Pinpoint the cell where the given text exists, returning its (x, y) midpoint coordinate. 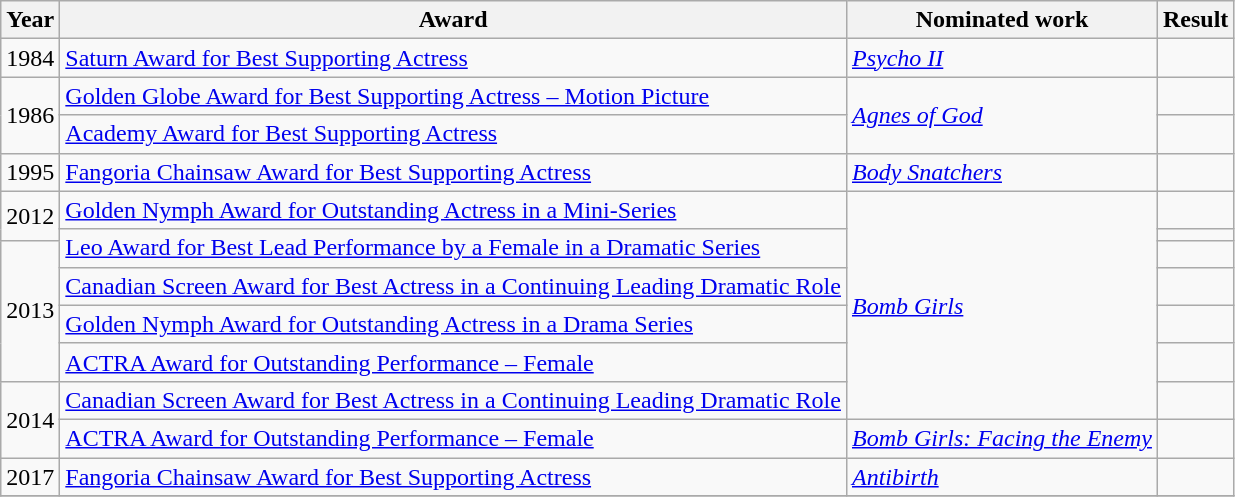
Nominated work (1002, 20)
1995 (30, 172)
Psycho II (1002, 58)
Body Snatchers (1002, 172)
Golden Nymph Award for Outstanding Actress in a Drama Series (454, 324)
2012 (30, 216)
Agnes of God (1002, 115)
2013 (30, 310)
Award (454, 20)
2017 (30, 477)
Golden Globe Award for Best Supporting Actress – Motion Picture (454, 96)
Year (30, 20)
Academy Award for Best Supporting Actress (454, 134)
1986 (30, 115)
Leo Award for Best Lead Performance by a Female in a Dramatic Series (454, 248)
Bomb Girls (1002, 305)
1984 (30, 58)
Antibirth (1002, 477)
Bomb Girls: Facing the Enemy (1002, 438)
2014 (30, 419)
Saturn Award for Best Supporting Actress (454, 58)
Result (1195, 20)
Golden Nymph Award for Outstanding Actress in a Mini-Series (454, 210)
